Pinpoint the cell where the given text exists, returning its (X, Y) midpoint coordinate. 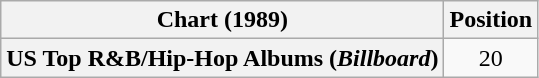
Position (491, 20)
20 (491, 58)
US Top R&B/Hip-Hop Albums (Billboard) (222, 58)
Chart (1989) (222, 20)
